Return the (X, Y) coordinate for the center point of the cell that contains the specified text.  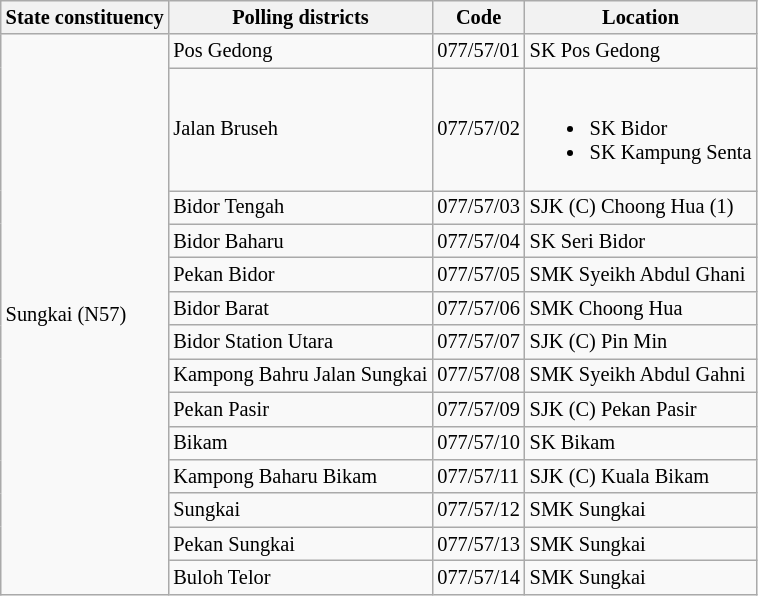
Buloh Telor (300, 577)
077/57/05 (478, 274)
077/57/06 (478, 308)
Pekan Bidor (300, 274)
Code (478, 17)
SK BidorSK Kampung Senta (641, 129)
077/57/01 (478, 51)
Bidor Tengah (300, 207)
SK Bikam (641, 443)
SJK (C) Pin Min (641, 342)
SK Pos Gedong (641, 51)
077/57/11 (478, 476)
Pekan Pasir (300, 409)
Sungkai (N57) (85, 314)
Kampong Bahru Jalan Sungkai (300, 375)
077/57/12 (478, 510)
Location (641, 17)
SJK (C) Choong Hua (1) (641, 207)
Pos Gedong (300, 51)
077/57/13 (478, 544)
077/57/09 (478, 409)
SMK Syeikh Abdul Gahni (641, 375)
Bidor Barat (300, 308)
Polling districts (300, 17)
Bidor Baharu (300, 241)
077/57/04 (478, 241)
077/57/08 (478, 375)
Sungkai (300, 510)
077/57/03 (478, 207)
Pekan Sungkai (300, 544)
Bikam (300, 443)
SJK (C) Kuala Bikam (641, 476)
077/57/10 (478, 443)
SMK Syeikh Abdul Ghani (641, 274)
077/57/14 (478, 577)
077/57/02 (478, 129)
SJK (C) Pekan Pasir (641, 409)
Bidor Station Utara (300, 342)
Kampong Baharu Bikam (300, 476)
SMK Choong Hua (641, 308)
SK Seri Bidor (641, 241)
State constituency (85, 17)
077/57/07 (478, 342)
Jalan Bruseh (300, 129)
